Return the [x, y] coordinate for the center point of the cell that contains the specified text.  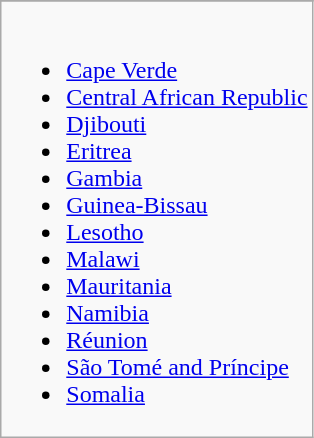
Cape Verde Central African Republic Djibouti Eritrea Gambia Guinea-Bissau Lesotho Malawi Mauritania Namibia Réunion São Tomé and Príncipe Somalia [157, 220]
